Identify which cell holds the provided text, then report its (x, y) central coordinate. 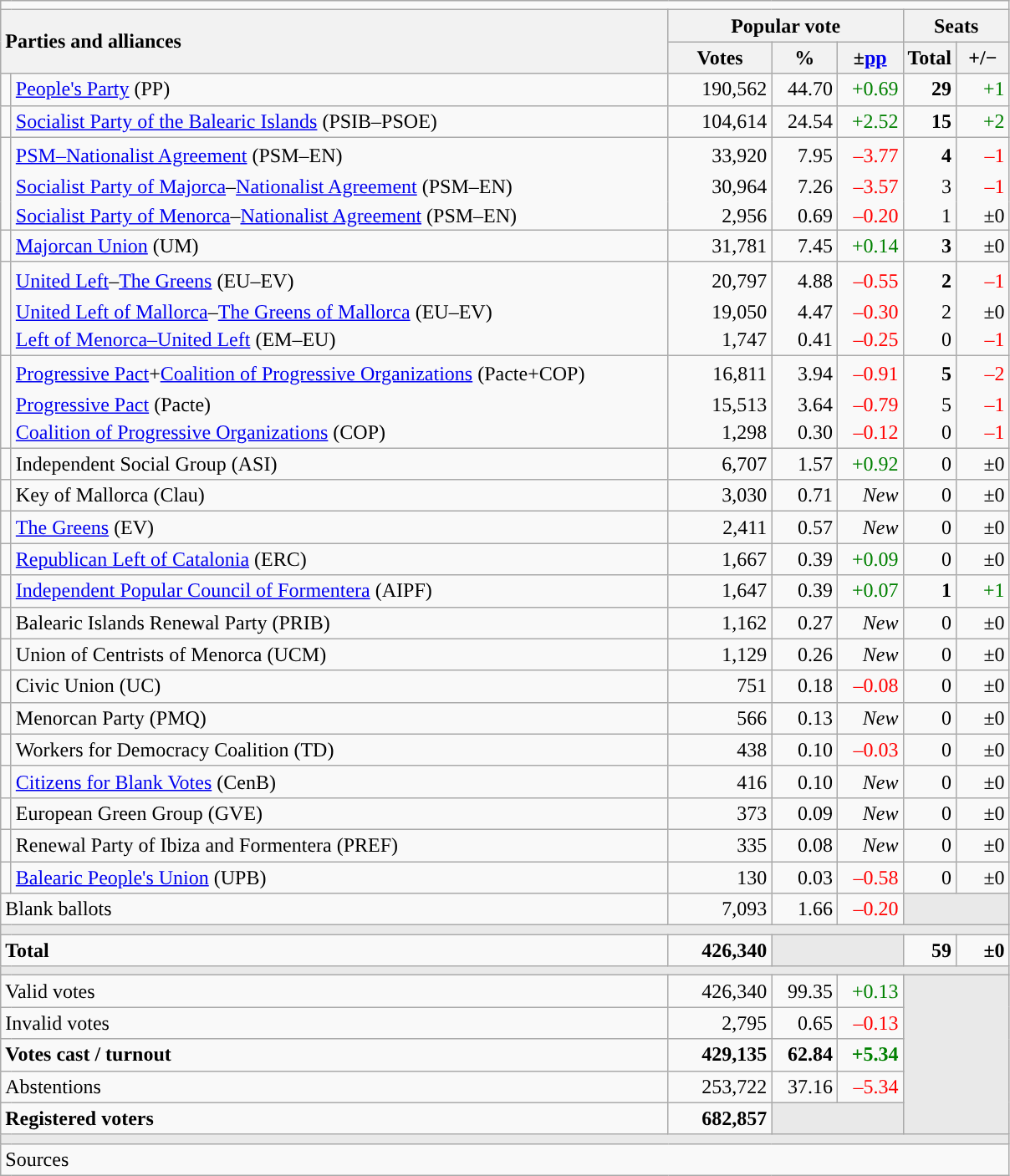
59 (930, 950)
+2 (983, 121)
People's Party (PP) (339, 89)
15,513 (720, 405)
+5.34 (870, 1055)
3,030 (720, 496)
2,795 (720, 1023)
7.45 (804, 246)
United Left of Mallorca–The Greens of Mallorca (EU–EV) (339, 313)
15 (930, 121)
0.69 (804, 216)
–2 (983, 373)
1.66 (804, 909)
–0.79 (870, 405)
19,050 (720, 313)
Renewal Party of Ibiza and Formentera (PREF) (339, 845)
31,781 (720, 246)
Progressive Pact+Coalition of Progressive Organizations (Pacte+COP) (339, 373)
416 (720, 781)
–0.08 (870, 686)
335 (720, 845)
–0.12 (870, 433)
0.18 (804, 686)
4 (930, 155)
1,129 (720, 654)
+0.07 (870, 591)
Balearic Islands Renewal Party (PRIB) (339, 623)
–0.13 (870, 1023)
The Greens (EV) (339, 527)
4.88 (804, 279)
0.26 (804, 654)
Socialist Party of Menorca–Nationalist Agreement (PSM–EN) (339, 216)
–0.25 (870, 340)
Union of Centrists of Menorca (UCM) (339, 654)
30,964 (720, 187)
Civic Union (UC) (339, 686)
20,797 (720, 279)
1,667 (720, 559)
4.47 (804, 313)
0.09 (804, 813)
1,647 (720, 591)
Majorcan Union (UM) (339, 246)
% (804, 58)
PSM–Nationalist Agreement (PSM–EN) (339, 155)
24.54 (804, 121)
+0.69 (870, 89)
Abstentions (334, 1087)
44.70 (804, 89)
3.94 (804, 373)
682,857 (720, 1118)
+0.09 (870, 559)
+2.52 (870, 121)
Citizens for Blank Votes (CenB) (339, 781)
Republican Left of Catalonia (ERC) (339, 559)
7.95 (804, 155)
+0.14 (870, 246)
Sources (505, 1159)
1,298 (720, 433)
566 (720, 718)
±pp (870, 58)
–0.58 (870, 877)
–3.77 (870, 155)
438 (720, 750)
6,707 (720, 464)
Blank ballots (334, 909)
–5.34 (870, 1087)
Independent Popular Council of Formentera (AIPF) (339, 591)
429,135 (720, 1055)
Popular vote (786, 26)
99.35 (804, 991)
Workers for Democracy Coalition (TD) (339, 750)
751 (720, 686)
0.08 (804, 845)
0.30 (804, 433)
37.16 (804, 1087)
29 (930, 89)
+/− (983, 58)
0.71 (804, 496)
–3.57 (870, 187)
–0.03 (870, 750)
Key of Mallorca (Clau) (339, 496)
253,722 (720, 1087)
–0.30 (870, 313)
+0.92 (870, 464)
16,811 (720, 373)
Menorcan Party (PMQ) (339, 718)
104,614 (720, 121)
3.64 (804, 405)
130 (720, 877)
–0.55 (870, 279)
190,562 (720, 89)
Registered voters (334, 1118)
0.03 (804, 877)
Progressive Pact (Pacte) (339, 405)
0.65 (804, 1023)
Invalid votes (334, 1023)
7.26 (804, 187)
1,747 (720, 340)
62.84 (804, 1055)
33,920 (720, 155)
Parties and alliances (334, 42)
Balearic People's Union (UPB) (339, 877)
Seats (956, 26)
Independent Social Group (ASI) (339, 464)
373 (720, 813)
0.57 (804, 527)
2,956 (720, 216)
7,093 (720, 909)
0.13 (804, 718)
Votes (720, 58)
European Green Group (GVE) (339, 813)
Valid votes (334, 991)
Coalition of Progressive Organizations (COP) (339, 433)
–0.91 (870, 373)
0.41 (804, 340)
2,411 (720, 527)
Socialist Party of Majorca–Nationalist Agreement (PSM–EN) (339, 187)
1,162 (720, 623)
United Left–The Greens (EU–EV) (339, 279)
Votes cast / turnout (334, 1055)
Left of Menorca–United Left (EM–EU) (339, 340)
Socialist Party of the Balearic Islands (PSIB–PSOE) (339, 121)
1.57 (804, 464)
+0.13 (870, 991)
0.27 (804, 623)
